Identify which cell holds the provided text, then report its (X, Y) central coordinate. 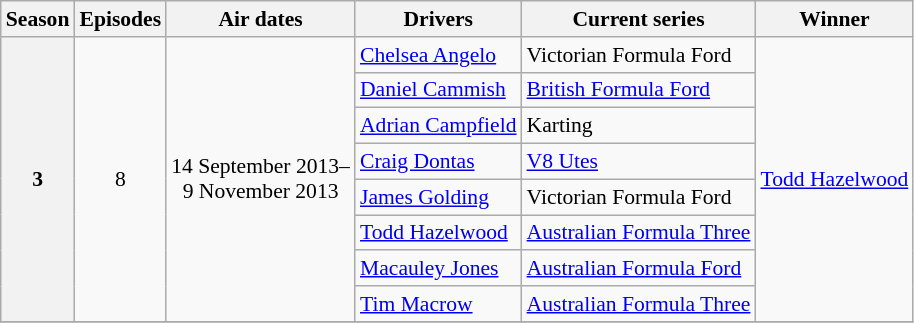
Winner (834, 19)
Season (38, 19)
Daniel Cammish (438, 90)
Episodes (120, 19)
Karting (639, 126)
Craig Dontas (438, 162)
Macauley Jones (438, 269)
Adrian Campfield (438, 126)
3 (38, 180)
James Golding (438, 197)
Current series (639, 19)
Tim Macrow (438, 304)
Air dates (260, 19)
8 (120, 180)
British Formula Ford (639, 90)
14 September 2013–9 November 2013 (260, 180)
Australian Formula Ford (639, 269)
Drivers (438, 19)
V8 Utes (639, 162)
Chelsea Angelo (438, 55)
